Extract the [x, y] coordinate from the center of the cell holding the provided text.  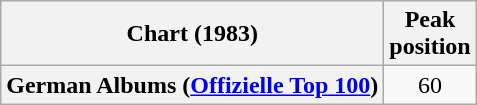
Chart (1983) [192, 34]
60 [430, 85]
Peakposition [430, 34]
German Albums (Offizielle Top 100) [192, 85]
